Capture the cell that displays the provided text and extract its [X, Y] central coordinate. 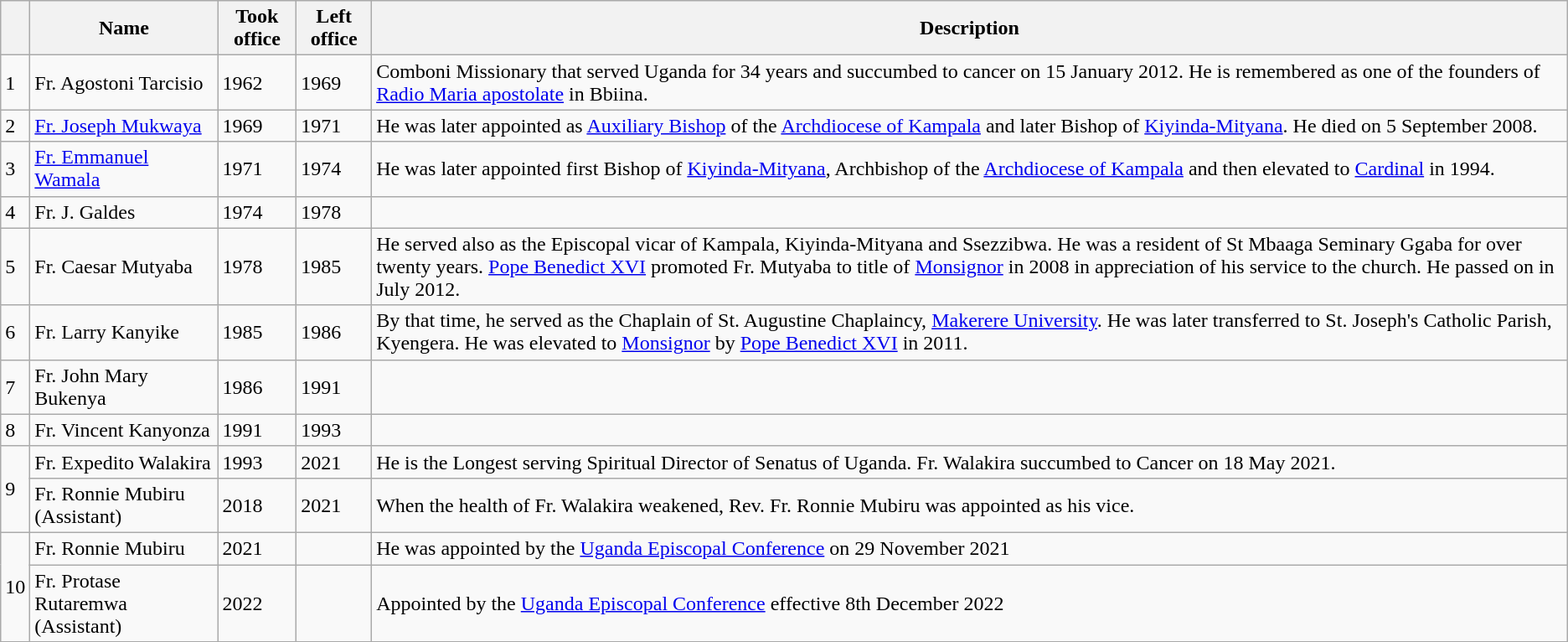
Fr. Larry Kanyike [124, 332]
Fr. Expedito Walakira [124, 462]
Appointed by the Uganda Episcopal Conference effective 8th December 2022 [970, 603]
Name [124, 28]
2022 [257, 603]
Left office [334, 28]
He is the Longest serving Spiritual Director of Senatus of Uganda. Fr. Walakira succumbed to Cancer on 18 May 2021. [970, 462]
4 [15, 212]
When the health of Fr. Walakira weakened, Rev. Fr. Ronnie Mubiru was appointed as his vice. [970, 505]
He was later appointed first Bishop of Kiyinda-Mityana, Archbishop of the Archdiocese of Kampala and then elevated to Cardinal in 1994. [970, 169]
Fr. John Mary Bukenya [124, 387]
He was later appointed as Auxiliary Bishop of the Archdiocese of Kampala and later Bishop of Kiyinda-Mityana. He died on 5 September 2008. [970, 126]
10 [15, 587]
3 [15, 169]
1962 [257, 82]
8 [15, 430]
5 [15, 267]
Fr. Caesar Mutyaba [124, 267]
Fr. J. Galdes [124, 212]
Fr. Emmanuel Wamala [124, 169]
1 [15, 82]
Fr. Joseph Mukwaya [124, 126]
Fr. Protase Rutaremwa (Assistant) [124, 603]
9 [15, 489]
2 [15, 126]
Fr. Agostoni Tarcisio [124, 82]
Description [970, 28]
Fr. Ronnie Mubiru [124, 548]
He was appointed by the Uganda Episcopal Conference on 29 November 2021 [970, 548]
Took office [257, 28]
7 [15, 387]
2018 [257, 505]
Fr. Vincent Kanyonza [124, 430]
Fr. Ronnie Mubiru (Assistant) [124, 505]
6 [15, 332]
